Pinpoint the cell where the given text exists, returning its (X, Y) midpoint coordinate. 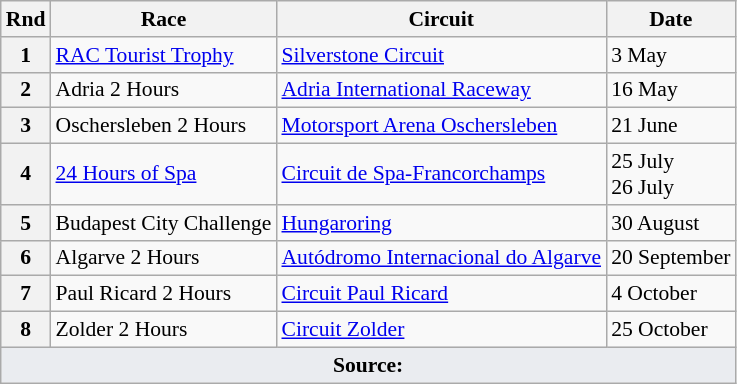
Race (163, 19)
2 (26, 90)
21 June (670, 126)
20 September (670, 258)
RAC Tourist Trophy (163, 55)
Budapest City Challenge (163, 223)
Paul Ricard 2 Hours (163, 294)
Date (670, 19)
24 Hours of Spa (163, 174)
Zolder 2 Hours (163, 330)
Autódromo Internacional do Algarve (441, 258)
Rnd (26, 19)
6 (26, 258)
Adria International Raceway (441, 90)
3 May (670, 55)
Circuit Zolder (441, 330)
Adria 2 Hours (163, 90)
30 August (670, 223)
Source: (368, 365)
4 (26, 174)
Circuit de Spa-Francorchamps (441, 174)
25 July26 July (670, 174)
8 (26, 330)
25 October (670, 330)
4 October (670, 294)
Algarve 2 Hours (163, 258)
16 May (670, 90)
Silverstone Circuit (441, 55)
Circuit (441, 19)
Motorsport Arena Oschersleben (441, 126)
Hungaroring (441, 223)
3 (26, 126)
1 (26, 55)
5 (26, 223)
Oschersleben 2 Hours (163, 126)
7 (26, 294)
Circuit Paul Ricard (441, 294)
